Return [x, y] of the center of cell containing provided text 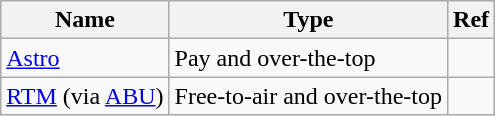
RTM (via ABU) [85, 96]
Pay and over-the-top [308, 58]
Free-to-air and over-the-top [308, 96]
Ref [472, 20]
Astro [85, 58]
Name [85, 20]
Type [308, 20]
